Identify which cell holds the provided text, then report its (X, Y) central coordinate. 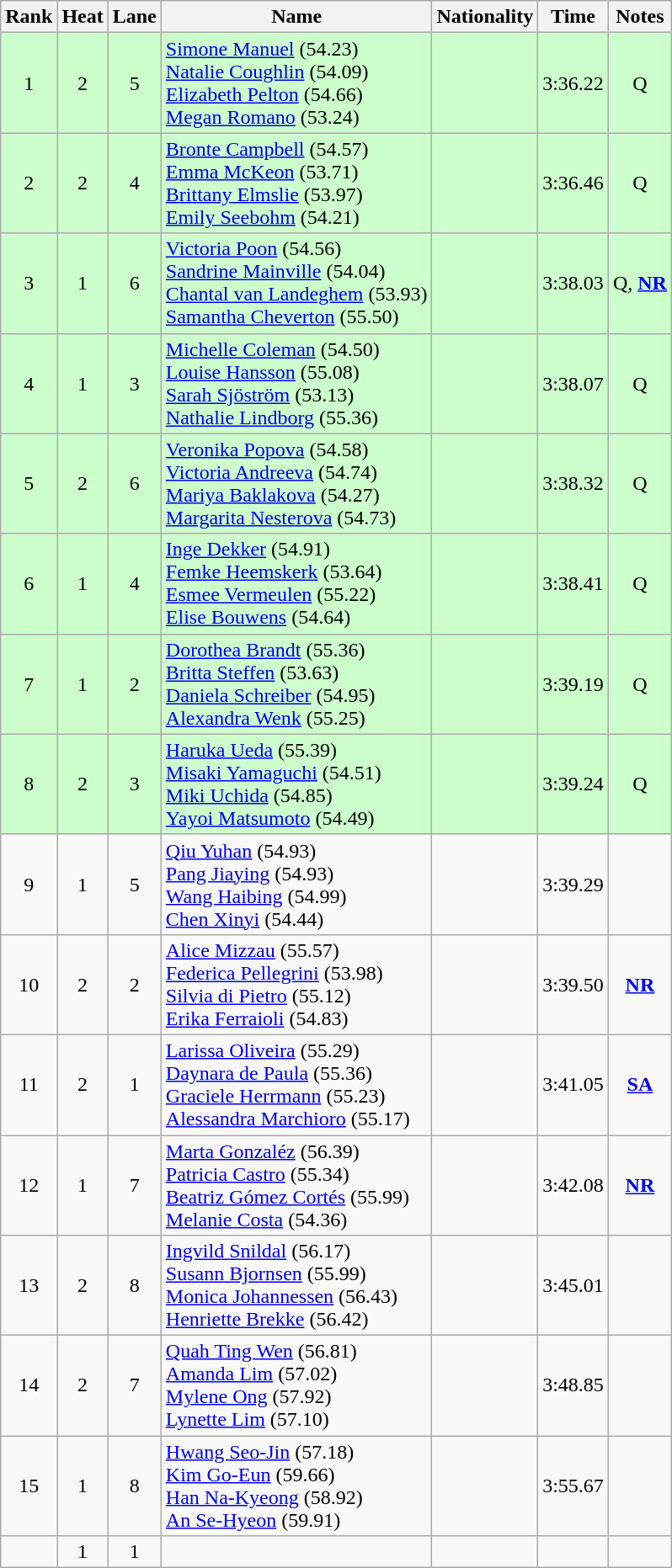
Michelle Coleman (54.50)Louise Hansson (55.08)Sarah Sjöström (53.13)Nathalie Lindborg (55.36) (296, 384)
Name (296, 17)
Bronte Campbell (54.57)Emma McKeon (53.71)Brittany Elmslie (53.97)Emily Seebohm (54.21) (296, 183)
12 (29, 1185)
SA (640, 1084)
Inge Dekker (54.91)Femke Heemskerk (53.64)Esmee Vermeulen (55.22)Elise Bouwens (54.64) (296, 584)
3:39.50 (573, 985)
Q, NR (640, 283)
13 (29, 1286)
Simone Manuel (54.23)Natalie Coughlin (54.09)Elizabeth Pelton (54.66)Megan Romano (53.24) (296, 82)
3:41.05 (573, 1084)
3:36.22 (573, 82)
3:38.07 (573, 384)
3:48.85 (573, 1385)
3:42.08 (573, 1185)
Heat (83, 17)
Rank (29, 17)
Ingvild Snildal (56.17)Susann Bjornsen (55.99)Monica Johannessen (56.43)Henriette Brekke (56.42) (296, 1286)
Lane (135, 17)
Haruka Ueda (55.39)Misaki Yamaguchi (54.51)Miki Uchida (54.85)Yayoi Matsumoto (54.49) (296, 784)
3:39.24 (573, 784)
Quah Ting Wen (56.81)Amanda Lim (57.02)Mylene Ong (57.92)Lynette Lim (57.10) (296, 1385)
Time (573, 17)
3:38.32 (573, 483)
3:36.46 (573, 183)
Larissa Oliveira (55.29)Daynara de Paula (55.36)Graciele Herrmann (55.23)Alessandra Marchioro (55.17) (296, 1084)
10 (29, 985)
Qiu Yuhan (54.93)Pang Jiaying (54.93)Wang Haibing (54.99)Chen Xinyi (54.44) (296, 884)
Victoria Poon (54.56)Sandrine Mainville (54.04)Chantal van Landeghem (53.93)Samantha Cheverton (55.50) (296, 283)
9 (29, 884)
3:45.01 (573, 1286)
Notes (640, 17)
15 (29, 1486)
3:38.41 (573, 584)
3:39.19 (573, 683)
Hwang Seo-Jin (57.18)Kim Go-Eun (59.66)Han Na-Kyeong (58.92)An Se-Hyeon (59.91) (296, 1486)
3:55.67 (573, 1486)
11 (29, 1084)
3:38.03 (573, 283)
Alice Mizzau (55.57)Federica Pellegrini (53.98)Silvia di Pietro (55.12)Erika Ferraioli (54.83) (296, 985)
3:39.29 (573, 884)
Nationality (485, 17)
14 (29, 1385)
Marta Gonzaléz (56.39)Patricia Castro (55.34)Beatriz Gómez Cortés (55.99)Melanie Costa (54.36) (296, 1185)
Dorothea Brandt (55.36)Britta Steffen (53.63)Daniela Schreiber (54.95)Alexandra Wenk (55.25) (296, 683)
Veronika Popova (54.58)Victoria Andreeva (54.74)Mariya Baklakova (54.27)Margarita Nesterova (54.73) (296, 483)
